Search for the cell housing the specified text and yield its (X, Y) center coordinate. 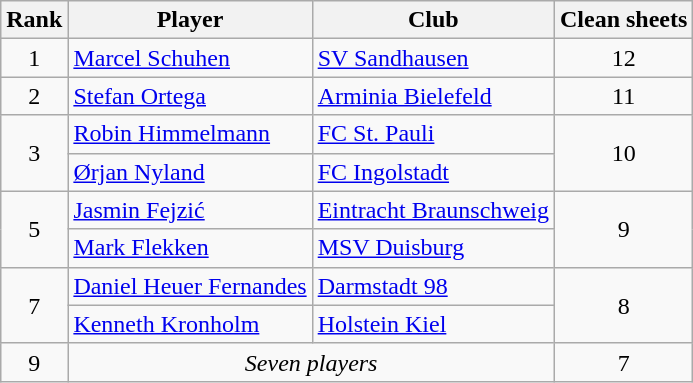
Daniel Heuer Fernandes (190, 286)
Rank (34, 20)
5 (34, 229)
10 (623, 153)
Player (190, 20)
Marcel Schuhen (190, 58)
11 (623, 96)
Ørjan Nyland (190, 172)
Kenneth Kronholm (190, 324)
2 (34, 96)
8 (623, 305)
Stefan Ortega (190, 96)
FC Ingolstadt (433, 172)
Club (433, 20)
SV Sandhausen (433, 58)
12 (623, 58)
Seven players (312, 362)
Darmstadt 98 (433, 286)
1 (34, 58)
Eintracht Braunschweig (433, 210)
FC St. Pauli (433, 134)
Holstein Kiel (433, 324)
Robin Himmelmann (190, 134)
Clean sheets (623, 20)
Arminia Bielefeld (433, 96)
Jasmin Fejzić (190, 210)
3 (34, 153)
Mark Flekken (190, 248)
MSV Duisburg (433, 248)
